Output the [x, y] coordinate of the center of the cell containing the given text.  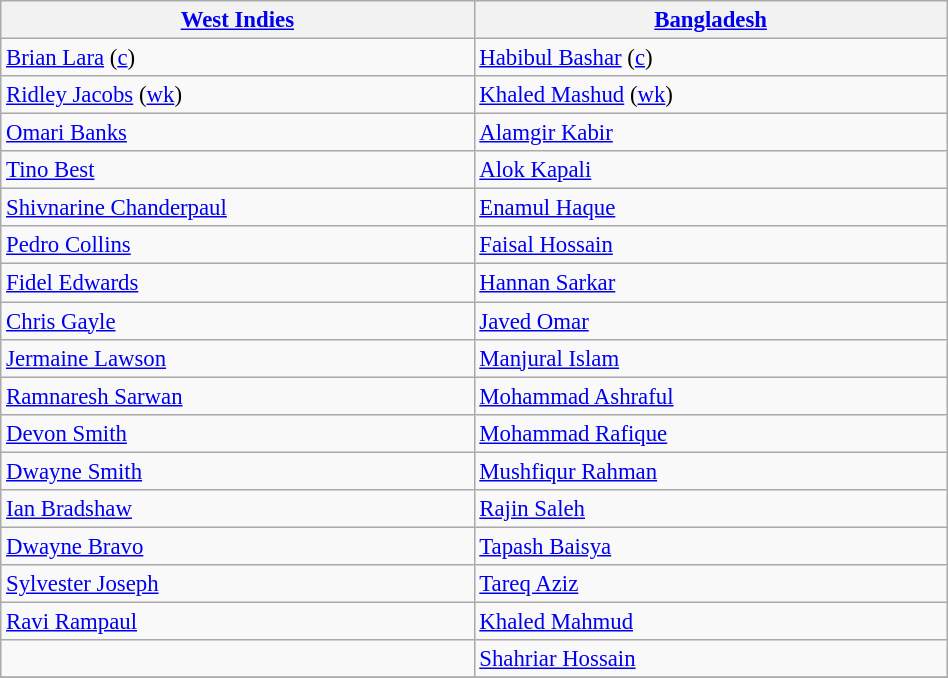
Shivnarine Chanderpaul [238, 208]
Fidel Edwards [238, 283]
Javed Omar [710, 321]
Ravi Rampaul [238, 621]
West Indies [238, 20]
Khaled Mahmud [710, 621]
Chris Gayle [238, 321]
Brian Lara (c) [238, 58]
Omari Banks [238, 133]
Shahriar Hossain [710, 659]
Mohammad Ashraful [710, 396]
Pedro Collins [238, 245]
Ian Bradshaw [238, 509]
Ramnaresh Sarwan [238, 396]
Tino Best [238, 170]
Ridley Jacobs (wk) [238, 95]
Enamul Haque [710, 208]
Faisal Hossain [710, 245]
Alok Kapali [710, 170]
Devon Smith [238, 433]
Hannan Sarkar [710, 283]
Habibul Bashar (c) [710, 58]
Manjural Islam [710, 358]
Tapash Baisya [710, 546]
Jermaine Lawson [238, 358]
Alamgir Kabir [710, 133]
Sylvester Joseph [238, 584]
Tareq Aziz [710, 584]
Mohammad Rafique [710, 433]
Bangladesh [710, 20]
Khaled Mashud (wk) [710, 95]
Mushfiqur Rahman [710, 471]
Rajin Saleh [710, 509]
Dwayne Smith [238, 471]
Dwayne Bravo [238, 546]
